Identify which cell holds the provided text, then report its (X, Y) central coordinate. 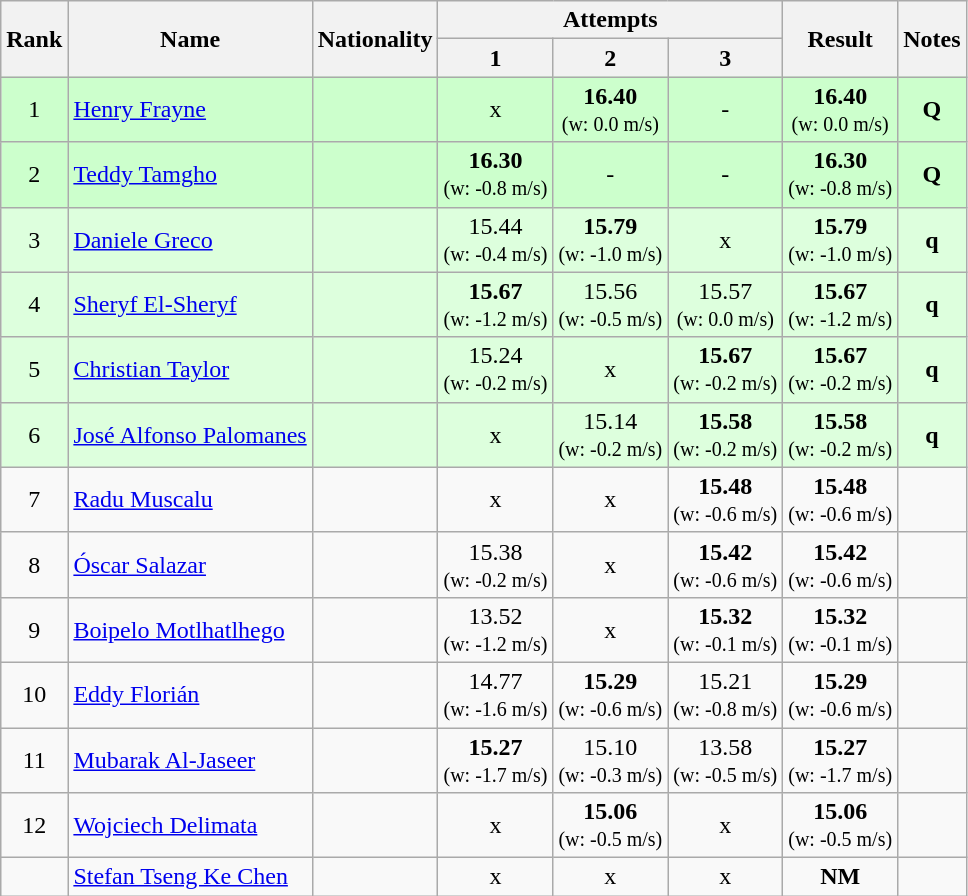
NM (840, 877)
6 (34, 434)
15.42(w: -0.6 m/s) (726, 564)
15.67 (w: -0.2 m/s) (840, 370)
Daniele Greco (190, 240)
Teddy Tamgho (190, 174)
15.10(w: -0.3 m/s) (610, 760)
15.21(w: -0.8 m/s) (726, 694)
7 (34, 500)
15.67(w: -0.2 m/s) (726, 370)
Sheryf El-Sheryf (190, 304)
Wojciech Delimata (190, 826)
15.42 (w: -0.6 m/s) (840, 564)
Name (190, 39)
14.77(w: -1.6 m/s) (496, 694)
4 (34, 304)
8 (34, 564)
15.32 (w: -0.1 m/s) (840, 630)
Notes (932, 39)
15.79(w: -1.0 m/s) (610, 240)
10 (34, 694)
Result (840, 39)
15.79 (w: -1.0 m/s) (840, 240)
Óscar Salazar (190, 564)
15.29 (w: -0.6 m/s) (840, 694)
Eddy Florián (190, 694)
16.40(w: 0.0 m/s) (610, 110)
Radu Muscalu (190, 500)
15.27(w: -1.7 m/s) (496, 760)
Henry Frayne (190, 110)
Nationality (375, 39)
15.56(w: -0.5 m/s) (610, 304)
15.14(w: -0.2 m/s) (610, 434)
15.06(w: -0.5 m/s) (610, 826)
15.29(w: -0.6 m/s) (610, 694)
16.30 (w: -0.8 m/s) (840, 174)
José Alfonso Palomanes (190, 434)
15.44(w: -0.4 m/s) (496, 240)
Mubarak Al-Jaseer (190, 760)
15.57(w: 0.0 m/s) (726, 304)
15.32(w: -0.1 m/s) (726, 630)
13.58(w: -0.5 m/s) (726, 760)
5 (34, 370)
Rank (34, 39)
9 (34, 630)
15.67 (w: -1.2 m/s) (840, 304)
Attempts (610, 20)
12 (34, 826)
15.48(w: -0.6 m/s) (726, 500)
11 (34, 760)
15.48 (w: -0.6 m/s) (840, 500)
Stefan Tseng Ke Chen (190, 877)
15.38(w: -0.2 m/s) (496, 564)
13.52(w: -1.2 m/s) (496, 630)
15.58 (w: -0.2 m/s) (840, 434)
15.24(w: -0.2 m/s) (496, 370)
Christian Taylor (190, 370)
Boipelo Motlhatlhego (190, 630)
15.67(w: -1.2 m/s) (496, 304)
15.27 (w: -1.7 m/s) (840, 760)
16.40 (w: 0.0 m/s) (840, 110)
15.06 (w: -0.5 m/s) (840, 826)
15.58(w: -0.2 m/s) (726, 434)
16.30(w: -0.8 m/s) (496, 174)
